Return the (X, Y) coordinate for the center point of the cell that contains the specified text.  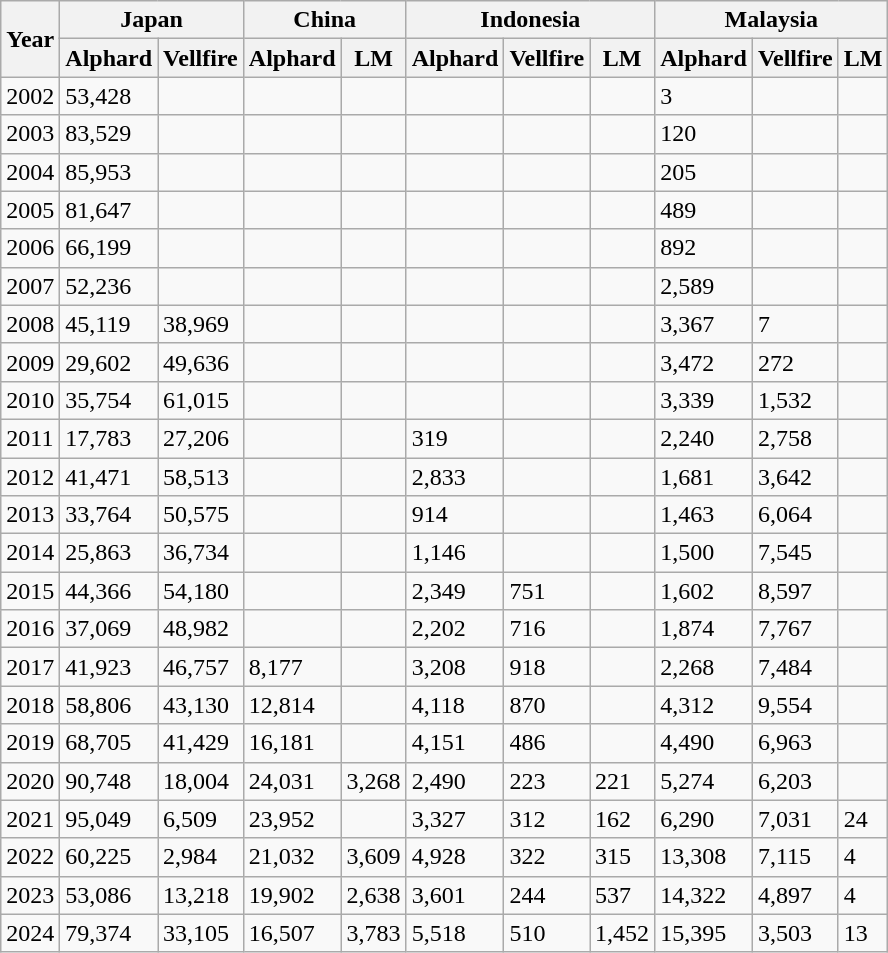
23,952 (292, 819)
25,863 (109, 553)
53,428 (109, 96)
81,647 (109, 210)
9,554 (795, 705)
2024 (30, 933)
35,754 (109, 400)
489 (704, 210)
2,833 (455, 477)
2016 (30, 629)
918 (547, 667)
53,086 (109, 895)
2,758 (795, 438)
3,601 (455, 895)
1,452 (622, 933)
2019 (30, 743)
5,274 (704, 781)
6,509 (201, 819)
2004 (30, 172)
33,105 (201, 933)
12,814 (292, 705)
510 (547, 933)
6,064 (795, 515)
2,638 (374, 895)
18,004 (201, 781)
83,529 (109, 134)
79,374 (109, 933)
751 (547, 591)
6,290 (704, 819)
3 (704, 96)
2008 (30, 324)
2013 (30, 515)
38,969 (201, 324)
7,484 (795, 667)
37,069 (109, 629)
3,327 (455, 819)
15,395 (704, 933)
2,984 (201, 857)
60,225 (109, 857)
3,208 (455, 667)
2,490 (455, 781)
61,015 (201, 400)
3,472 (704, 362)
892 (704, 248)
68,705 (109, 743)
2010 (30, 400)
3,367 (704, 324)
914 (455, 515)
41,923 (109, 667)
7 (795, 324)
46,757 (201, 667)
27,206 (201, 438)
2011 (30, 438)
85,953 (109, 172)
14,322 (704, 895)
2021 (30, 819)
4,928 (455, 857)
312 (547, 819)
45,119 (109, 324)
1,602 (704, 591)
17,783 (109, 438)
2023 (30, 895)
41,471 (109, 477)
319 (455, 438)
43,130 (201, 705)
Year (30, 39)
2,349 (455, 591)
13,218 (201, 895)
223 (547, 781)
4,151 (455, 743)
2003 (30, 134)
120 (704, 134)
322 (547, 857)
Malaysia (772, 20)
162 (622, 819)
1,146 (455, 553)
50,575 (201, 515)
3,642 (795, 477)
52,236 (109, 286)
2007 (30, 286)
870 (547, 705)
24 (863, 819)
33,764 (109, 515)
3,503 (795, 933)
21,032 (292, 857)
272 (795, 362)
66,199 (109, 248)
221 (622, 781)
2,202 (455, 629)
2012 (30, 477)
Japan (152, 20)
3,783 (374, 933)
2002 (30, 96)
54,180 (201, 591)
2,589 (704, 286)
16,181 (292, 743)
95,049 (109, 819)
8,597 (795, 591)
3,268 (374, 781)
2005 (30, 210)
2015 (30, 591)
2017 (30, 667)
4,118 (455, 705)
1,681 (704, 477)
2009 (30, 362)
4,312 (704, 705)
7,031 (795, 819)
8,177 (292, 667)
716 (547, 629)
2006 (30, 248)
2022 (30, 857)
7,767 (795, 629)
16,507 (292, 933)
3,339 (704, 400)
44,366 (109, 591)
3,609 (374, 857)
China (324, 20)
13,308 (704, 857)
41,429 (201, 743)
7,545 (795, 553)
48,982 (201, 629)
49,636 (201, 362)
315 (622, 857)
6,203 (795, 781)
19,902 (292, 895)
7,115 (795, 857)
1,874 (704, 629)
2020 (30, 781)
486 (547, 743)
2014 (30, 553)
29,602 (109, 362)
537 (622, 895)
24,031 (292, 781)
Indonesia (530, 20)
6,963 (795, 743)
4,897 (795, 895)
4,490 (704, 743)
13 (863, 933)
205 (704, 172)
90,748 (109, 781)
36,734 (201, 553)
2,268 (704, 667)
1,463 (704, 515)
1,500 (704, 553)
1,532 (795, 400)
5,518 (455, 933)
244 (547, 895)
2,240 (704, 438)
2018 (30, 705)
58,513 (201, 477)
58,806 (109, 705)
